Determine the [x, y] coordinate at the center of the cell enclosing the given text.  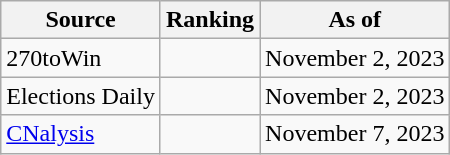
As of [355, 20]
Elections Daily [81, 96]
270toWin [81, 58]
CNalysis [81, 134]
November 7, 2023 [355, 134]
Ranking [210, 20]
Source [81, 20]
